Detect which cell encompasses the target text, then output its (X, Y) center coordinate. 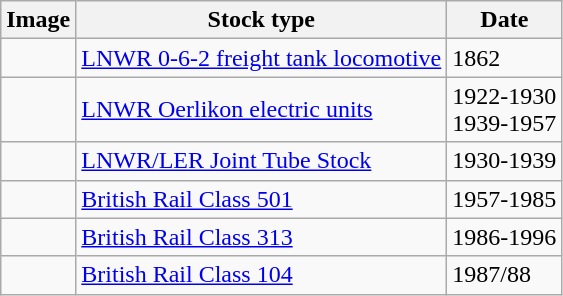
Date (504, 20)
British Rail Class 104 (262, 275)
Image (38, 20)
1987/88 (504, 275)
1930-1939 (504, 161)
LNWR 0-6-2 freight tank locomotive (262, 58)
1957-1985 (504, 199)
LNWR Oerlikon electric units (262, 110)
British Rail Class 501 (262, 199)
British Rail Class 313 (262, 237)
1862 (504, 58)
1922-19301939-1957 (504, 110)
Stock type (262, 20)
LNWR/LER Joint Tube Stock (262, 161)
1986-1996 (504, 237)
